Pinpoint the cell where the given text exists, returning its (x, y) midpoint coordinate. 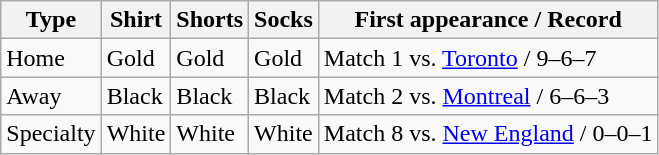
Match 2 vs. Montreal / 6–6–3 (488, 96)
Shorts (210, 20)
Match 1 vs. Toronto / 9–6–7 (488, 58)
Away (51, 96)
Socks (284, 20)
Home (51, 58)
Shirt (136, 20)
Specialty (51, 134)
Match 8 vs. New England / 0–0–1 (488, 134)
First appearance / Record (488, 20)
Type (51, 20)
